Find where the given text appears and provide that cell's center as [X, Y] coordinate. 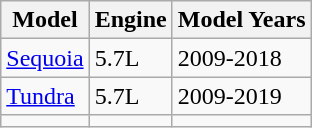
Model [45, 20]
2009-2018 [242, 58]
Sequoia [45, 58]
Tundra [45, 96]
2009-2019 [242, 96]
Model Years [242, 20]
Engine [130, 20]
